Capture the cell that displays the provided text and extract its (X, Y) central coordinate. 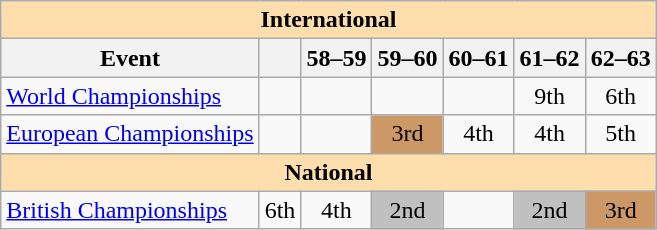
60–61 (478, 58)
5th (620, 134)
58–59 (336, 58)
9th (550, 96)
59–60 (408, 58)
Event (130, 58)
World Championships (130, 96)
62–63 (620, 58)
International (328, 20)
61–62 (550, 58)
European Championships (130, 134)
National (328, 172)
British Championships (130, 210)
